Capture the cell that displays the provided text and extract its [X, Y] central coordinate. 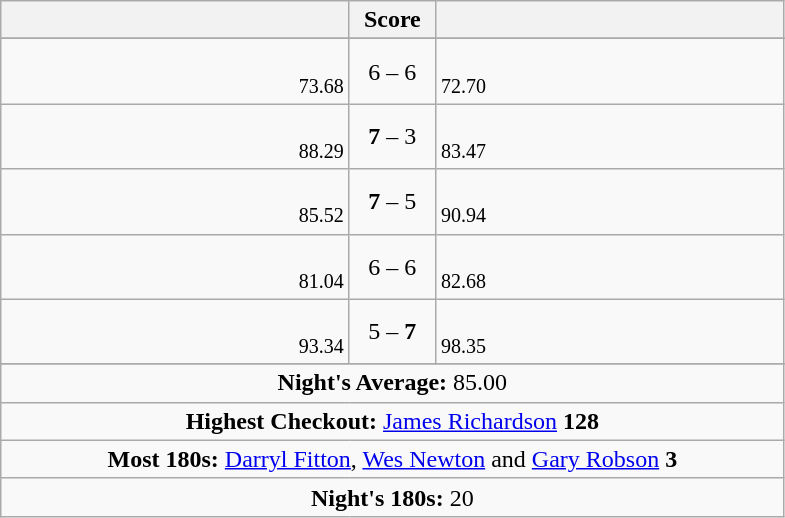
98.35 [610, 332]
83.47 [610, 136]
72.70 [610, 72]
93.34 [176, 332]
85.52 [176, 202]
Night's Average: 85.00 [392, 383]
82.68 [610, 266]
90.94 [610, 202]
7 – 5 [392, 202]
7 – 3 [392, 136]
73.68 [176, 72]
Score [392, 20]
88.29 [176, 136]
Most 180s: Darryl Fitton, Wes Newton and Gary Robson 3 [392, 459]
5 – 7 [392, 332]
Highest Checkout: James Richardson 128 [392, 421]
81.04 [176, 266]
Night's 180s: 20 [392, 497]
